Capture the cell that displays the provided text and extract its [x, y] central coordinate. 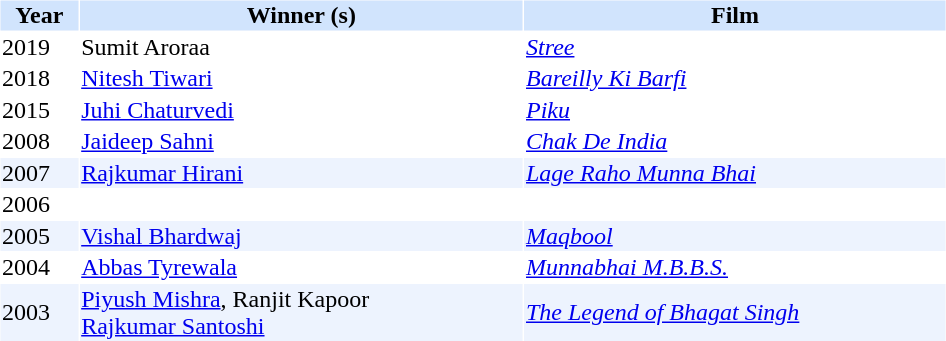
Piku [736, 110]
Bareilly Ki Barfi [736, 79]
Juhi Chaturvedi [302, 110]
Piyush Mishra, Ranjit KapoorRajkumar Santoshi [302, 312]
Film [736, 15]
2008 [39, 141]
Lage Raho Munna Bhai [736, 173]
Jaideep Sahni [302, 141]
2007 [39, 173]
Abbas Tyrewala [302, 267]
2018 [39, 79]
2005 [39, 236]
2019 [39, 47]
Munnabhai M.B.B.S. [736, 267]
2003 [39, 312]
Stree [736, 47]
Winner (s) [302, 15]
Nitesh Tiwari [302, 79]
Sumit Aroraa [302, 47]
2006 [39, 205]
Year [39, 15]
Chak De India [736, 141]
2015 [39, 110]
2004 [39, 267]
Rajkumar Hirani [302, 173]
The Legend of Bhagat Singh [736, 312]
Maqbool [736, 236]
Vishal Bhardwaj [302, 236]
